Output the (X, Y) coordinate of the center of the cell containing the given text.  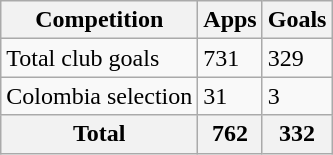
329 (297, 58)
332 (297, 134)
762 (230, 134)
Competition (100, 20)
31 (230, 96)
Total (100, 134)
3 (297, 96)
731 (230, 58)
Colombia selection (100, 96)
Goals (297, 20)
Total club goals (100, 58)
Apps (230, 20)
